Provide the (X, Y) coordinate of the cell's center where the given text is located.  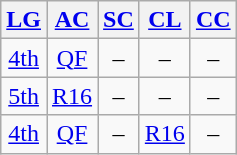
5th (24, 96)
LG (24, 20)
AC (72, 20)
SC (119, 20)
CC (213, 20)
CL (164, 20)
